Return the [X, Y] coordinate for the center point of the cell that contains the specified text.  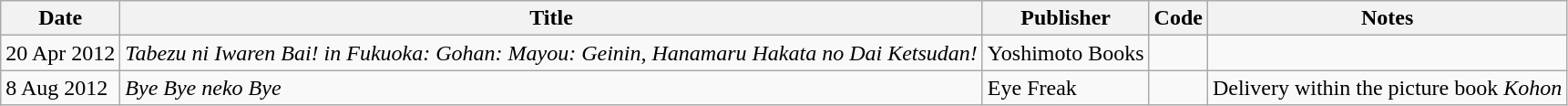
Tabezu ni Iwaren Bai! in Fukuoka: Gohan: Mayou: Geinin, Hanamaru Hakata no Dai Ketsudan! [552, 53]
Notes [1387, 18]
Bye Bye neko Bye [552, 88]
Publisher [1066, 18]
Code [1178, 18]
Eye Freak [1066, 88]
Date [60, 18]
20 Apr 2012 [60, 53]
Delivery within the picture book Kohon [1387, 88]
Yoshimoto Books [1066, 53]
Title [552, 18]
8 Aug 2012 [60, 88]
